Scan for the cell matching the given text and deliver its [X, Y] coordinate at center. 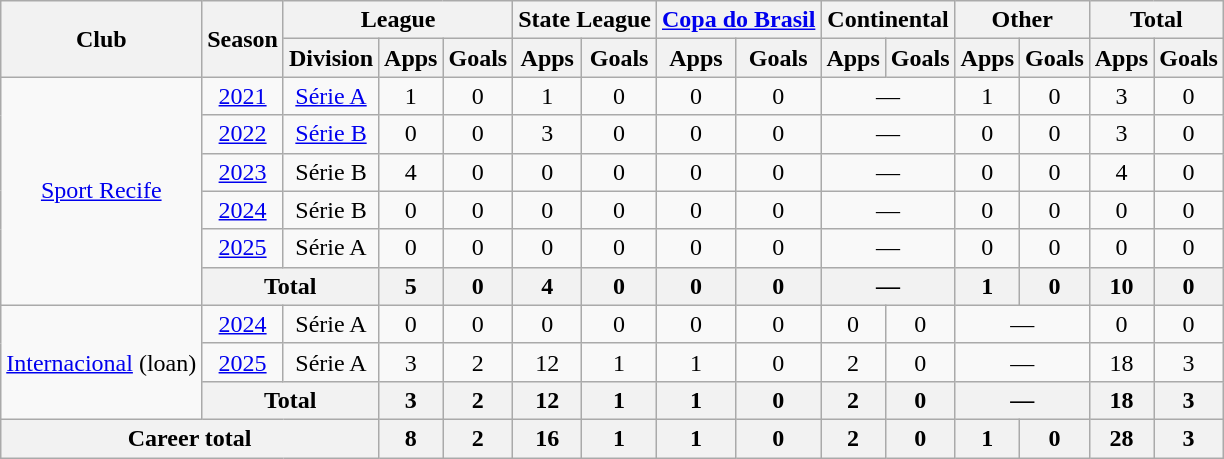
Season [243, 39]
10 [1121, 286]
5 [411, 286]
Sport Recife [102, 191]
State League [585, 20]
Other [1022, 20]
Internacional (loan) [102, 362]
League [398, 20]
8 [411, 438]
Continental [888, 20]
Club [102, 39]
2022 [243, 134]
2021 [243, 96]
28 [1121, 438]
16 [548, 438]
Copa do Brasil [738, 20]
2023 [243, 172]
Career total [190, 438]
Division [330, 58]
